Identify which cell holds the provided text, then report its [x, y] central coordinate. 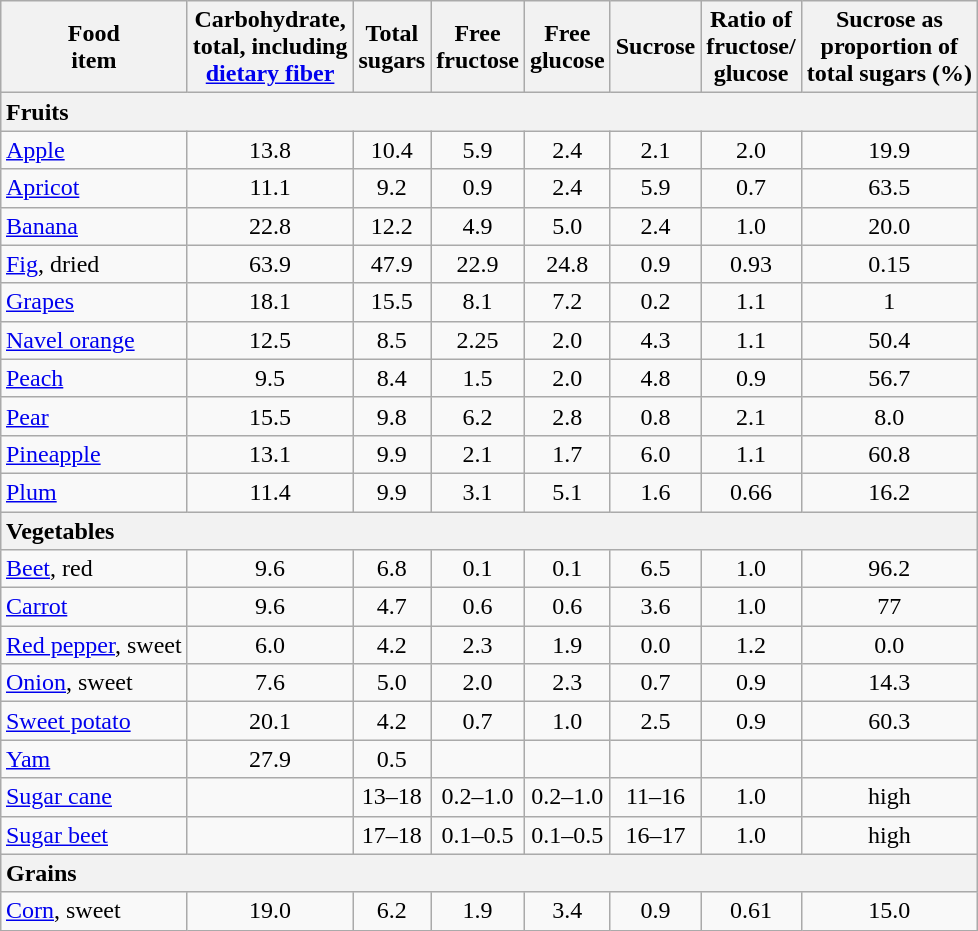
Grains [488, 873]
56.7 [889, 378]
0.8 [656, 416]
Carrot [94, 607]
3.1 [478, 492]
0.5 [392, 759]
6.5 [656, 569]
Vegetables [488, 531]
Carbohydrate, total, including dietary fiber [270, 47]
18.1 [270, 302]
20.0 [889, 226]
1 [889, 302]
Peach [94, 378]
11–16 [656, 797]
0.61 [751, 911]
17–18 [392, 835]
Fig, dried [94, 264]
Corn, sweet [94, 911]
2.25 [478, 340]
2.5 [656, 721]
1.5 [478, 378]
3.4 [567, 911]
12.5 [270, 340]
63.5 [889, 188]
9.2 [392, 188]
0.66 [751, 492]
0.2 [656, 302]
7.6 [270, 683]
50.4 [889, 340]
Apple [94, 150]
13–18 [392, 797]
20.1 [270, 721]
Sugar beet [94, 835]
Food item [94, 47]
Fruits [488, 112]
1.6 [656, 492]
14.3 [889, 683]
Sucrose [656, 47]
3.6 [656, 607]
27.9 [270, 759]
11.4 [270, 492]
Beet, red [94, 569]
Sweet potato [94, 721]
63.9 [270, 264]
1.2 [751, 645]
Sucrose as proportion of total sugars (%) [889, 47]
60.8 [889, 454]
19.9 [889, 150]
6.8 [392, 569]
4.9 [478, 226]
4.8 [656, 378]
11.1 [270, 188]
Sugar cane [94, 797]
Navel orange [94, 340]
0.15 [889, 264]
22.8 [270, 226]
8.5 [392, 340]
Pineapple [94, 454]
13.8 [270, 150]
Free fructose [478, 47]
10.4 [392, 150]
24.8 [567, 264]
Red pepper, sweet [94, 645]
9.8 [392, 416]
60.3 [889, 721]
Banana [94, 226]
5.1 [567, 492]
Pear [94, 416]
4.3 [656, 340]
Grapes [94, 302]
Apricot [94, 188]
16–17 [656, 835]
22.9 [478, 264]
Plum [94, 492]
13.1 [270, 454]
Free glucose [567, 47]
8.4 [392, 378]
77 [889, 607]
0.93 [751, 264]
Yam [94, 759]
8.0 [889, 416]
Total sugars [392, 47]
47.9 [392, 264]
15.0 [889, 911]
8.1 [478, 302]
Ratio of fructose/glucose [751, 47]
12.2 [392, 226]
4.7 [392, 607]
1.7 [567, 454]
19.0 [270, 911]
16.2 [889, 492]
96.2 [889, 569]
2.8 [567, 416]
9.5 [270, 378]
7.2 [567, 302]
Onion, sweet [94, 683]
